Locate the cell with the specified text and output its [x, y] center coordinate. 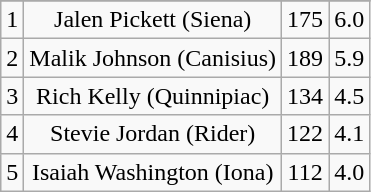
Jalen Pickett (Siena) [153, 20]
4.0 [350, 172]
112 [306, 172]
Rich Kelly (Quinnipiac) [153, 96]
Stevie Jordan (Rider) [153, 134]
122 [306, 134]
3 [12, 96]
Malik Johnson (Canisius) [153, 58]
175 [306, 20]
Isaiah Washington (Iona) [153, 172]
4.5 [350, 96]
134 [306, 96]
1 [12, 20]
5.9 [350, 58]
4 [12, 134]
4.1 [350, 134]
5 [12, 172]
6.0 [350, 20]
2 [12, 58]
189 [306, 58]
